Return [x, y] of the center of cell containing provided text 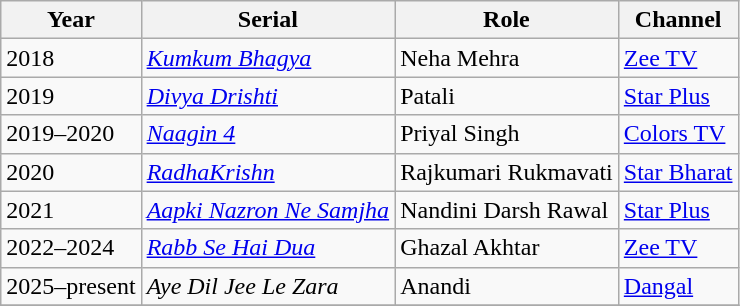
Role [507, 20]
Star Bharat [678, 172]
Colors TV [678, 134]
Aapki Nazron Ne Samjha [268, 210]
2019 [71, 96]
Rabb Se Hai Dua [268, 248]
Serial [268, 20]
Kumkum Bhagya [268, 58]
Patali [507, 96]
Channel [678, 20]
Divya Drishti [268, 96]
Dangal [678, 286]
2018 [71, 58]
Year [71, 20]
2022–2024 [71, 248]
Priyal Singh [507, 134]
Ghazal Akhtar [507, 248]
Rajkumari Rukmavati [507, 172]
RadhaKrishn [268, 172]
Nandini Darsh Rawal [507, 210]
Neha Mehra [507, 58]
Anandi [507, 286]
Aye Dil Jee Le Zara [268, 286]
Naagin 4 [268, 134]
2021 [71, 210]
2019–2020 [71, 134]
2025–present [71, 286]
2020 [71, 172]
